Determine the [x, y] coordinate at the center of the cell enclosing the given text.  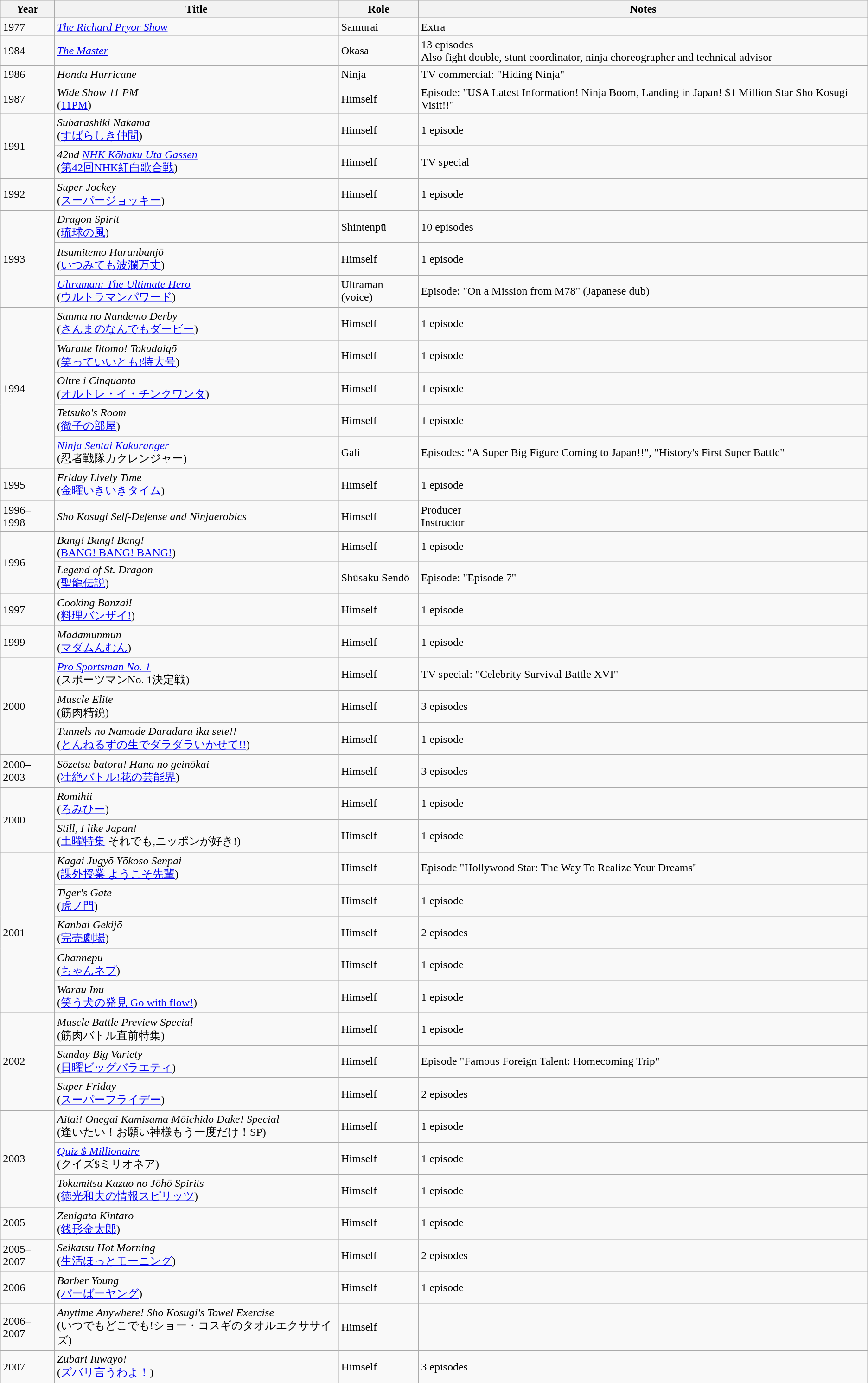
Episode "Famous Foreign Talent: Homecoming Trip" [643, 1061]
Ninja [378, 75]
Tunnels no Namade Daradara ika sete!!(とんねるずの生でダラダラいかせて!!) [197, 739]
2000–2003 [28, 771]
2001 [28, 933]
Ninja Sentai Kakuranger(忍者戦隊カクレンジャー) [197, 453]
Aitai! Onegai Kamisama Mōichido Dake! Special(逢いたい！お願い神様もう一度だけ！SP) [197, 1126]
Dragon Spirit(琉球の風) [197, 227]
Zenigata Kintaro(銭形金太郎) [197, 1223]
13 episodesAlso fight double, stunt coordinator, ninja choreographer and technical advisor [643, 51]
1999 [28, 642]
Quiz $ Millionaire(クイズ$ミリオネア) [197, 1158]
Bang! Bang! Bang!(BANG! BANG! BANG!) [197, 547]
1994 [28, 388]
1995 [28, 485]
Sunday Big Variety(日曜ビッグバラエティ) [197, 1061]
Ultraman: The Ultimate Hero(ウルトラマンパワード) [197, 291]
Title [197, 9]
Warau Inu(笑う犬の発見 Go with flow!) [197, 997]
Waratte Iitomo! Tokudaigō(笑っていいとも!特大号) [197, 356]
Shūsaku Sendō [378, 578]
Friday Lively Time(金曜いきいきタイム) [197, 485]
TV special [643, 162]
1987 [28, 98]
Episode: "USA Latest Information! Ninja Boom, Landing in Japan! $1 Million Star Sho Kosugi Visit!!" [643, 98]
Extra [643, 27]
Tokumitsu Kazuo no Jōhō Spirits(徳光和夫の情報スピリッツ) [197, 1191]
1997 [28, 610]
42nd NHK Kōhaku Uta Gassen(第42回NHK紅白歌合戦) [197, 162]
Kagai Jugyō Yōkoso Senpai(課外授業 ようこそ先輩) [197, 868]
Zubari Iuwayo!(ズバリ言うわよ！) [197, 1367]
2006 [28, 1287]
Madamunmun(マダムんむん) [197, 642]
Romihii (ろみひー) [197, 804]
Barber Young(バーばーヤング) [197, 1287]
Kanbai Gekijō(完売劇場) [197, 933]
Muscle Elite(筋肉精鋭) [197, 707]
1991 [28, 146]
ProducerInstructor [643, 516]
Wide Show 11 PM(11PM) [197, 98]
Shintenpū [378, 227]
1993 [28, 259]
The Richard Pryor Show [197, 27]
Gali [378, 453]
Tiger's Gate(虎ノ門) [197, 901]
TV special: "Celebrity Survival Battle XVI" [643, 675]
Super Friday(スーパーフライデー) [197, 1094]
Episode: "Episode 7" [643, 578]
TV commercial: "Hiding Ninja" [643, 75]
Anytime Anywhere! Sho Kosugi's Towel Exercise(いつでもどこでも!ショー・コスギのタオルエクササイズ) [197, 1327]
2002 [28, 1061]
1977 [28, 27]
2006–2007 [28, 1327]
Samurai [378, 27]
Tetsuko's Room(徹子の部屋) [197, 420]
Year [28, 9]
2003 [28, 1158]
Notes [643, 9]
Honda Hurricane [197, 75]
2005 [28, 1223]
Cooking Banzai!(料理バンザイ!) [197, 610]
Episode "Hollywood Star: The Way To Realize Your Dreams" [643, 868]
Oltre i Cinquanta(オルトレ・イ・チンクワンタ) [197, 388]
Still, I like Japan!(土曜特集 それでも,ニッポンが好き!) [197, 836]
Role [378, 9]
Pro Sportsman No. 1(スポーツマンNo. 1決定戦) [197, 675]
1986 [28, 75]
1992 [28, 194]
2005–2007 [28, 1255]
Seikatsu Hot Morning(生活ほっとモーニング) [197, 1255]
Muscle Battle Preview Special(筋肉バトル直前特集) [197, 1029]
1996–1998 [28, 516]
Subarashiki Nakama(すばらしき仲間) [197, 130]
The Master [197, 51]
2007 [28, 1367]
Episodes: "A Super Big Figure Coming to Japan!!", "History's First Super Battle" [643, 453]
1996 [28, 562]
Legend of St. Dragon(聖龍伝説) [197, 578]
1984 [28, 51]
Itsumitemo Haranbanjō(いつみても波瀾万丈) [197, 259]
Ultraman (voice) [378, 291]
Episode: "On a Mission from M78" (Japanese dub) [643, 291]
Sho Kosugi Self-Defense and Ninjaerobics [197, 516]
Sanma no Nandemo Derby(さんまのなんでもダービー) [197, 323]
Channepu(ちゃんネプ) [197, 965]
10 episodes [643, 227]
Super Jockey(スーパージョッキー) [197, 194]
Okasa [378, 51]
Sōzetsu batoru! Hana no geinōkai(壮絶バトル!花の芸能界) [197, 771]
